Extract the (x, y) coordinate from the center of the cell holding the provided text.  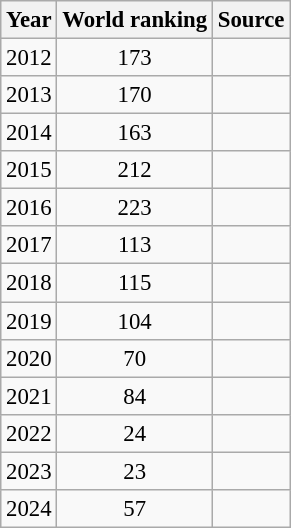
84 (135, 396)
2012 (29, 58)
2018 (29, 283)
115 (135, 283)
Year (29, 20)
2015 (29, 170)
2022 (29, 433)
2021 (29, 396)
70 (135, 358)
World ranking (135, 20)
163 (135, 133)
2017 (29, 245)
2019 (29, 321)
2016 (29, 208)
104 (135, 321)
113 (135, 245)
57 (135, 509)
212 (135, 170)
Source (250, 20)
2014 (29, 133)
223 (135, 208)
23 (135, 471)
170 (135, 95)
2020 (29, 358)
2024 (29, 509)
2023 (29, 471)
24 (135, 433)
173 (135, 58)
2013 (29, 95)
